Detect which cell encompasses the target text, then output its [x, y] center coordinate. 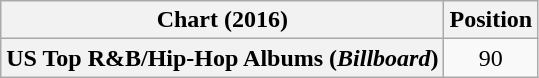
90 [491, 58]
Position [491, 20]
Chart (2016) [222, 20]
US Top R&B/Hip-Hop Albums (Billboard) [222, 58]
